Search for the cell housing the specified text and yield its (X, Y) center coordinate. 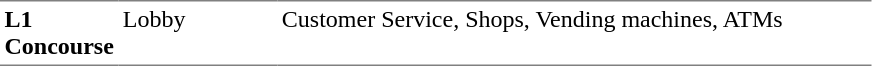
Customer Service, Shops, Vending machines, ATMs (574, 33)
Lobby (198, 33)
L1Concourse (59, 33)
